Provide the [x, y] coordinate of the cell's center where the given text is located.  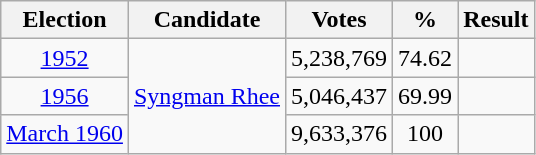
Candidate [206, 20]
Election [65, 20]
5,046,437 [340, 96]
100 [426, 134]
5,238,769 [340, 58]
Result [496, 20]
% [426, 20]
Votes [340, 20]
69.99 [426, 96]
9,633,376 [340, 134]
Syngman Rhee [206, 96]
1952 [65, 58]
74.62 [426, 58]
1956 [65, 96]
March 1960 [65, 134]
